Return (X, Y) of the center of cell containing provided text 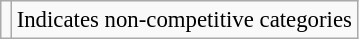
Indicates non-competitive categories (184, 20)
